Provide the [x, y] coordinate of the cell's center where the given text is located.  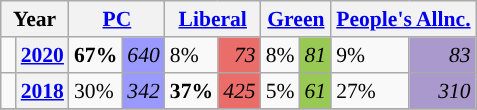
PC [117, 19]
425 [240, 91]
Liberal [213, 19]
61 [316, 91]
640 [144, 55]
People's Allnc. [403, 19]
27% [370, 91]
81 [316, 55]
5% [280, 91]
Year [34, 19]
2018 [42, 91]
30% [96, 91]
2020 [42, 55]
9% [370, 55]
83 [442, 55]
342 [144, 91]
67% [96, 55]
Green [296, 19]
37% [192, 91]
73 [240, 55]
310 [442, 91]
